Search for the cell housing the specified text and yield its (x, y) center coordinate. 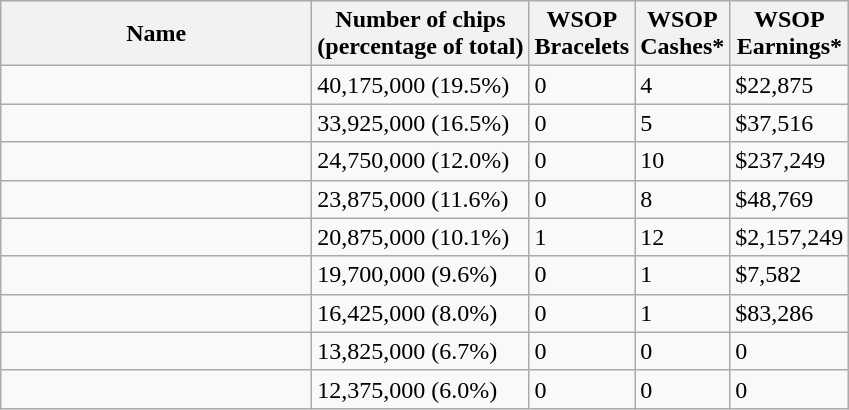
12 (682, 237)
16,425,000 (8.0%) (420, 313)
$83,286 (790, 313)
Name (156, 34)
WSOPBracelets (582, 34)
WSOPEarnings* (790, 34)
13,825,000 (6.7%) (420, 351)
$7,582 (790, 275)
12,375,000 (6.0%) (420, 389)
$237,249 (790, 161)
$2,157,249 (790, 237)
20,875,000 (10.1%) (420, 237)
10 (682, 161)
Number of chips(percentage of total) (420, 34)
8 (682, 199)
WSOPCashes* (682, 34)
$22,875 (790, 85)
$37,516 (790, 123)
33,925,000 (16.5%) (420, 123)
19,700,000 (9.6%) (420, 275)
$48,769 (790, 199)
4 (682, 85)
5 (682, 123)
40,175,000 (19.5%) (420, 85)
23,875,000 (11.6%) (420, 199)
24,750,000 (12.0%) (420, 161)
